Return the (X, Y) coordinate for the center point of the cell that contains the specified text.  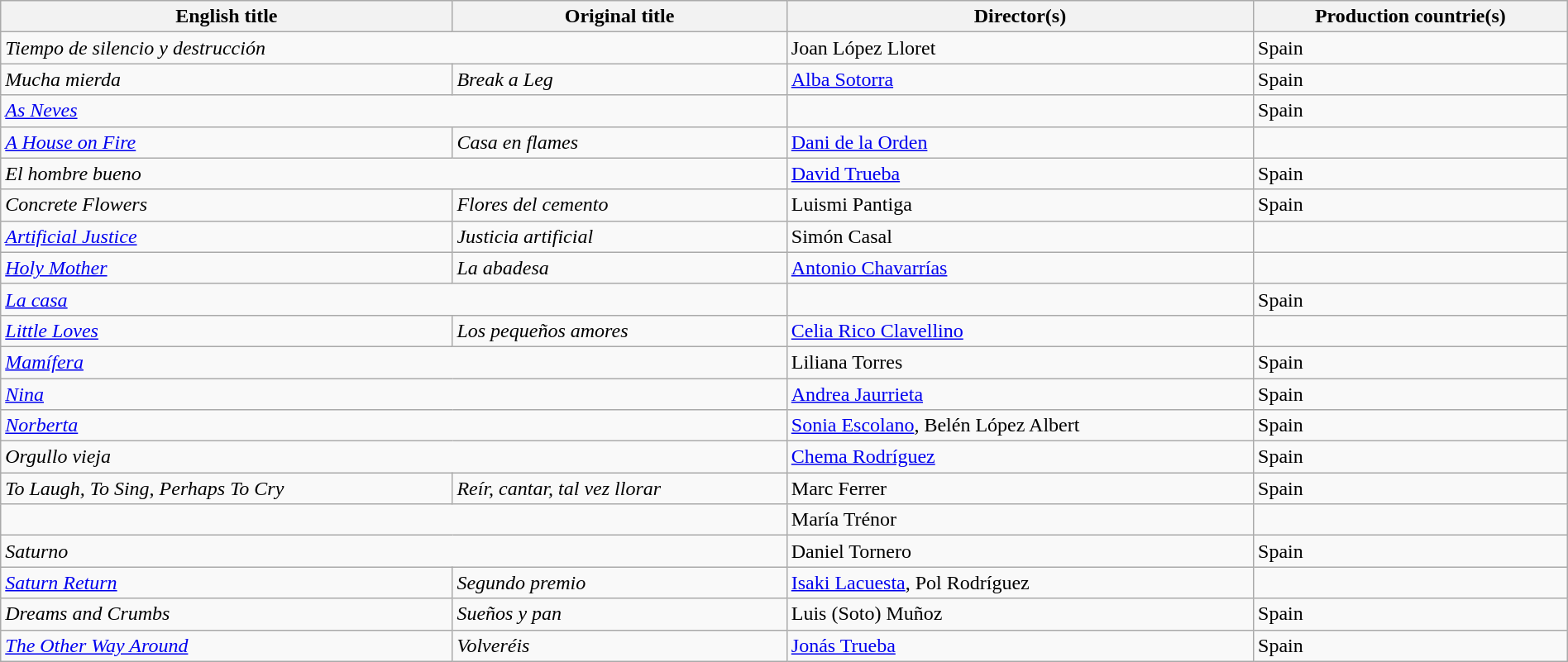
Justicia artificial (619, 236)
Dreams and Crumbs (227, 614)
Antonio Chavarrías (1020, 268)
Norberta (394, 426)
Concrete Flowers (227, 205)
To Laugh, To Sing, Perhaps To Cry (227, 488)
Saturno (394, 551)
Simón Casal (1020, 236)
El hombre bueno (394, 174)
Flores del cemento (619, 205)
David Trueba (1020, 174)
Chema Rodríguez (1020, 457)
Celia Rico Clavellino (1020, 331)
Liliana Torres (1020, 362)
Holy Mother (227, 268)
Volveréis (619, 645)
Andrea Jaurrieta (1020, 394)
María Trénor (1020, 520)
Dani de la Orden (1020, 142)
La casa (394, 299)
Little Loves (227, 331)
Artificial Justice (227, 236)
Segundo premio (619, 583)
English title (227, 17)
The Other Way Around (227, 645)
Joan López Lloret (1020, 48)
Marc Ferrer (1020, 488)
Luismi Pantiga (1020, 205)
Los pequeños amores (619, 331)
Mucha mierda (227, 79)
Saturn Return (227, 583)
La abadesa (619, 268)
A House on Fire (227, 142)
Casa en flames (619, 142)
Orgullo vieja (394, 457)
Mamífera (394, 362)
Sueños y pan (619, 614)
Break a Leg (619, 79)
Jonás Trueba (1020, 645)
Reír, cantar, tal vez llorar (619, 488)
Isaki Lacuesta, Pol Rodríguez (1020, 583)
Luis (Soto) Muñoz (1020, 614)
As Neves (394, 111)
Original title (619, 17)
Director(s) (1020, 17)
Daniel Tornero (1020, 551)
Sonia Escolano, Belén López Albert (1020, 426)
Alba Sotorra (1020, 79)
Nina (394, 394)
Tiempo de silencio y destrucción (394, 48)
Production countrie(s) (1411, 17)
